Return the [x, y] coordinate for the center point of the cell that contains the specified text.  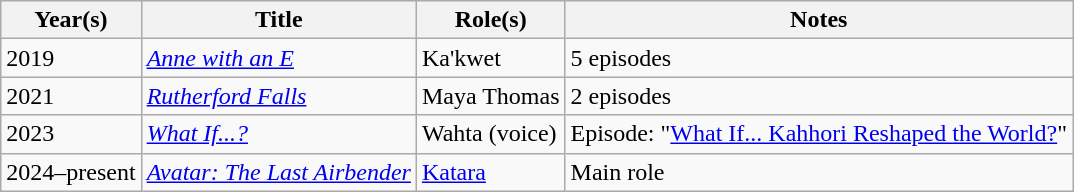
Maya Thomas [490, 96]
What If...? [278, 134]
2024–present [71, 172]
2019 [71, 58]
Wahta (voice) [490, 134]
Katara [490, 172]
Episode: "What If... Kahhori Reshaped the World?" [818, 134]
2023 [71, 134]
2 episodes [818, 96]
Avatar: The Last Airbender [278, 172]
Title [278, 20]
Year(s) [71, 20]
2021 [71, 96]
5 episodes [818, 58]
Main role [818, 172]
Notes [818, 20]
Rutherford Falls [278, 96]
Role(s) [490, 20]
Anne with an E [278, 58]
Ka'kwet [490, 58]
